Find where the given text appears and provide that cell's center as (X, Y) coordinate. 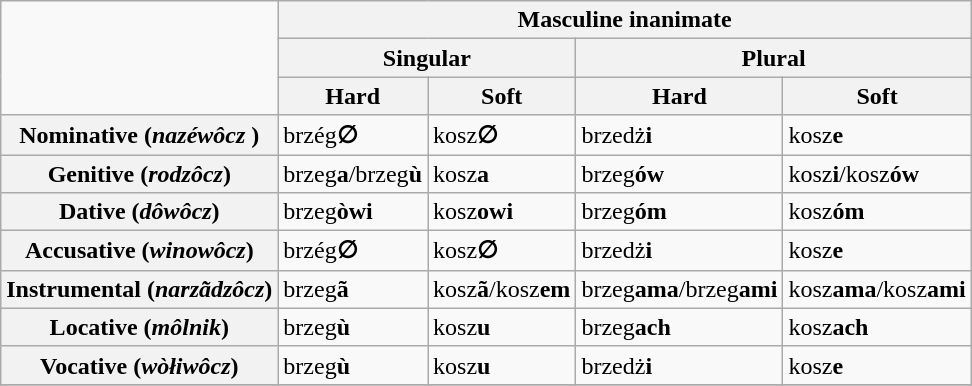
Genitive (rodzôcz) (140, 173)
Masculine inanimate (624, 20)
koszama/koszami (877, 289)
Vocative (wòłiwôcz) (140, 365)
koszowi (502, 212)
Dative (dôwôcz) (140, 212)
Plural (774, 58)
brzegóm (680, 212)
kosza (502, 173)
brzegów (680, 173)
Locative (môlnik) (140, 327)
Instrumental (narzãdzôcz) (140, 289)
koszach (877, 327)
brzegòwi (353, 212)
Accusative (winowôcz) (140, 251)
koszã/koszem (502, 289)
Singular (427, 58)
brzegã (353, 289)
koszi/koszów (877, 173)
koszóm (877, 212)
brzega/brzegù (353, 173)
brzegach (680, 327)
Nominative (nazéwôcz ) (140, 135)
brzegama/brzegami (680, 289)
